Capture the cell that displays the provided text and extract its (x, y) central coordinate. 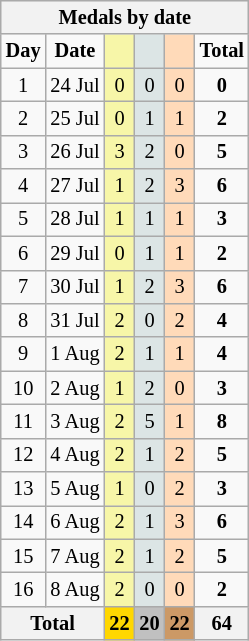
30 Jul (76, 287)
5 Aug (76, 489)
16 (24, 589)
64 (222, 623)
7 (24, 287)
31 Jul (76, 320)
29 Jul (76, 253)
12 (24, 455)
6 Aug (76, 522)
20 (150, 623)
13 (24, 489)
2 Aug (76, 388)
7 Aug (76, 556)
1 Aug (76, 354)
9 (24, 354)
24 Jul (76, 85)
4 Aug (76, 455)
10 (24, 388)
11 (24, 421)
28 Jul (76, 219)
14 (24, 522)
8 Aug (76, 589)
3 Aug (76, 421)
Date (76, 51)
Day (24, 51)
15 (24, 556)
26 Jul (76, 152)
Medals by date (125, 17)
27 Jul (76, 186)
25 Jul (76, 118)
